Scan for the cell matching the given text and deliver its [x, y] coordinate at center. 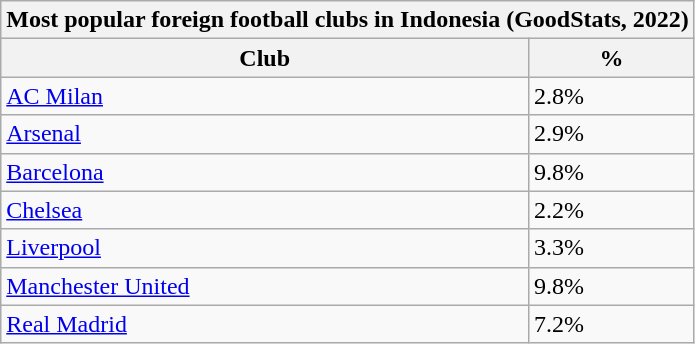
2.9% [612, 134]
Club [265, 58]
2.2% [612, 210]
Liverpool [265, 248]
% [612, 58]
AC Milan [265, 96]
Most popular foreign football clubs in Indonesia (GoodStats, 2022) [348, 20]
2.8% [612, 96]
Chelsea [265, 210]
Manchester United [265, 286]
Real Madrid [265, 324]
Barcelona [265, 172]
Arsenal [265, 134]
3.3% [612, 248]
7.2% [612, 324]
